From the cell containing the given text, extract its center point as (X, Y) coordinate. 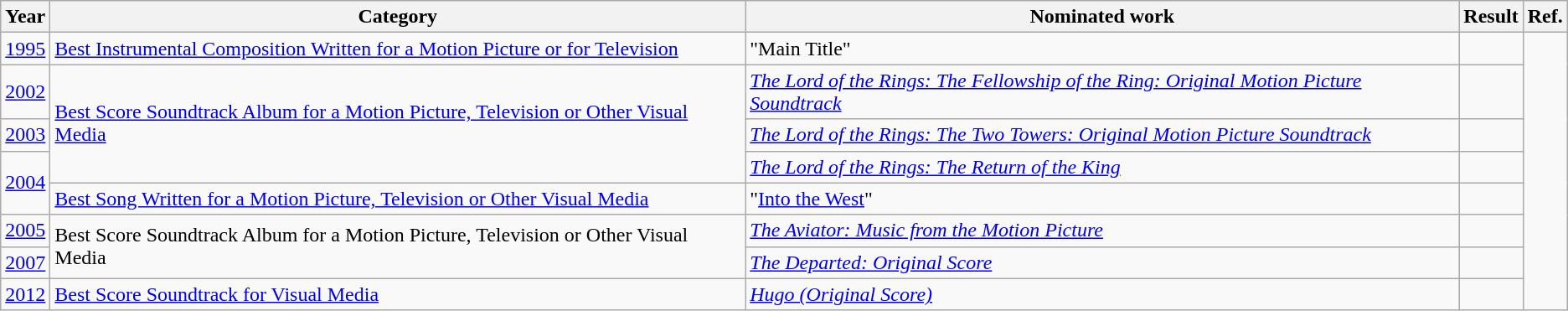
"Main Title" (1102, 49)
The Departed: Original Score (1102, 262)
The Lord of the Rings: The Fellowship of the Ring: Original Motion Picture Soundtrack (1102, 92)
Year (25, 17)
Ref. (1545, 17)
2007 (25, 262)
2004 (25, 183)
2012 (25, 294)
Category (398, 17)
2002 (25, 92)
The Aviator: Music from the Motion Picture (1102, 231)
Best Score Soundtrack for Visual Media (398, 294)
Hugo (Original Score) (1102, 294)
Result (1491, 17)
Best Song Written for a Motion Picture, Television or Other Visual Media (398, 199)
"Into the West" (1102, 199)
2003 (25, 135)
Best Instrumental Composition Written for a Motion Picture or for Television (398, 49)
2005 (25, 231)
Nominated work (1102, 17)
The Lord of the Rings: The Return of the King (1102, 167)
1995 (25, 49)
The Lord of the Rings: The Two Towers: Original Motion Picture Soundtrack (1102, 135)
